From the cell containing the given text, extract its center point as [X, Y] coordinate. 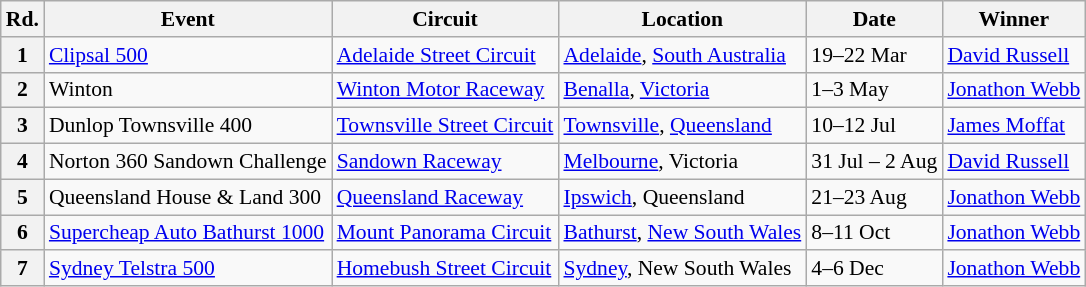
8–11 Oct [874, 233]
Mount Panorama Circuit [446, 233]
Ipswich, Queensland [682, 197]
Homebush Street Circuit [446, 269]
31 Jul – 2 Aug [874, 162]
Queensland House & Land 300 [188, 197]
Queensland Raceway [446, 197]
Adelaide, South Australia [682, 55]
10–12 Jul [874, 126]
Circuit [446, 19]
19–22 Mar [874, 55]
2 [22, 90]
Norton 360 Sandown Challenge [188, 162]
Melbourne, Victoria [682, 162]
3 [22, 126]
Dunlop Townsville 400 [188, 126]
1 [22, 55]
Townsville, Queensland [682, 126]
7 [22, 269]
21–23 Aug [874, 197]
Rd. [22, 19]
Location [682, 19]
Townsville Street Circuit [446, 126]
Supercheap Auto Bathurst 1000 [188, 233]
5 [22, 197]
Bathurst, New South Wales [682, 233]
Winner [1014, 19]
Winton [188, 90]
Sydney Telstra 500 [188, 269]
James Moffat [1014, 126]
1–3 May [874, 90]
Adelaide Street Circuit [446, 55]
Benalla, Victoria [682, 90]
Clipsal 500 [188, 55]
Sydney, New South Wales [682, 269]
4–6 Dec [874, 269]
6 [22, 233]
4 [22, 162]
Date [874, 19]
Event [188, 19]
Winton Motor Raceway [446, 90]
Sandown Raceway [446, 162]
